Determine the [X, Y] coordinate at the center of the cell enclosing the given text.  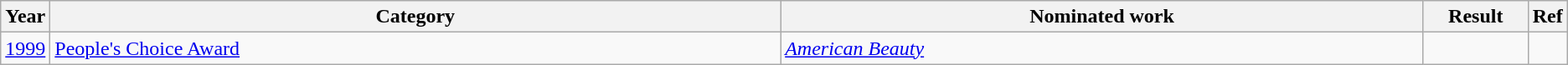
Ref [1548, 17]
People's Choice Award [415, 48]
Category [415, 17]
American Beauty [1102, 48]
Result [1476, 17]
Year [25, 17]
Nominated work [1102, 17]
1999 [25, 48]
